Pinpoint the cell where the given text exists, returning its [x, y] midpoint coordinate. 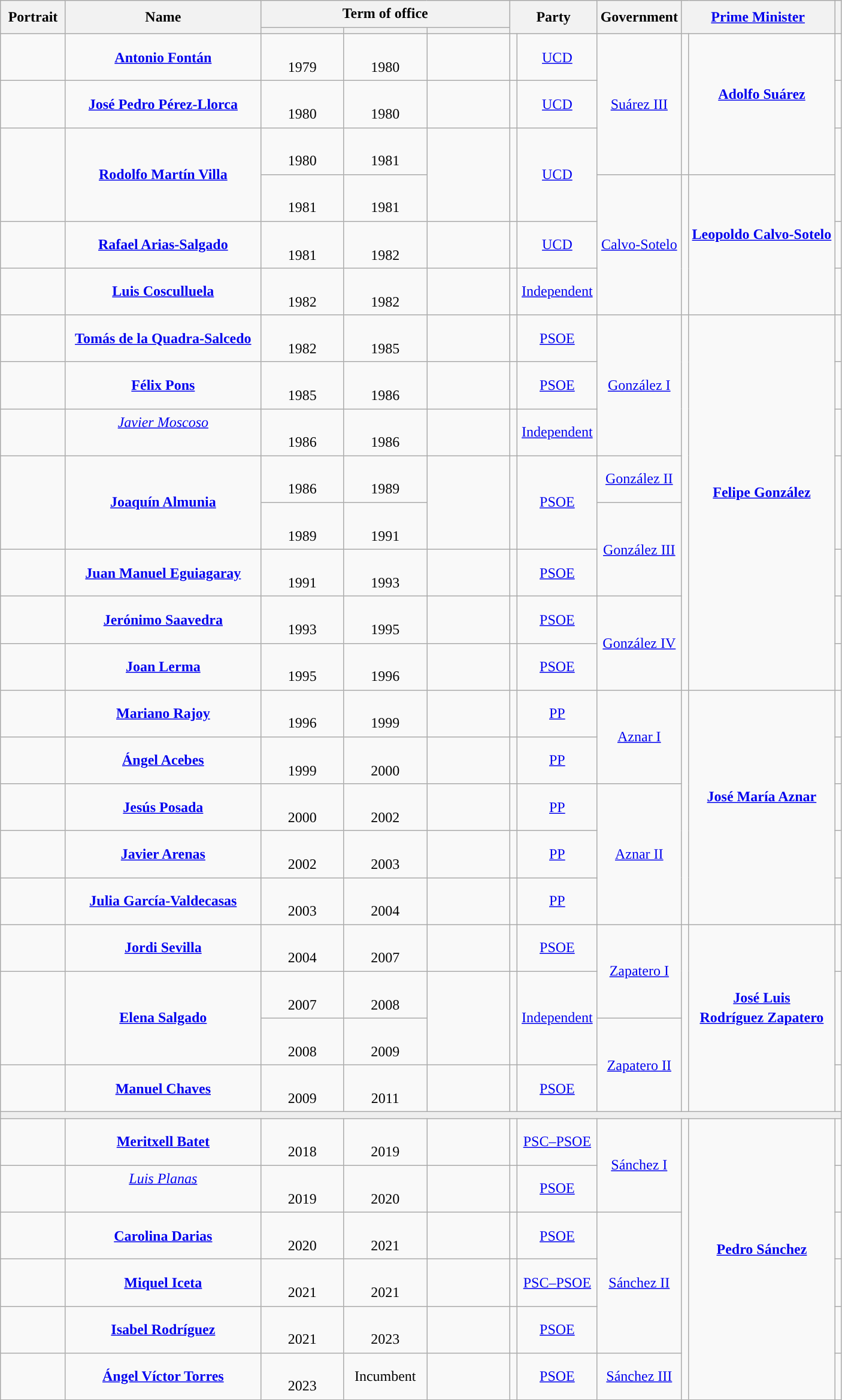
José LuisRodríguez Zapatero [762, 1018]
Luis Planas [163, 1189]
Javier Arenas [163, 854]
Javier Moscoso [163, 432]
Carolina Darias [163, 1236]
Isabel Rodríguez [163, 1329]
González II [639, 479]
Joan Lerma [163, 666]
Prime Minister [758, 17]
Juan Manuel Eguiagaray [163, 573]
1979 [302, 57]
Sánchez III [639, 1376]
José Pedro Pérez-Llorca [163, 104]
Ángel Víctor Torres [163, 1376]
Sánchez II [639, 1283]
Luis Cosculluela [163, 292]
Aznar I [639, 737]
González I [639, 386]
Party [553, 17]
Jesús Posada [163, 807]
José María Aznar [762, 807]
Manuel Chaves [163, 1089]
Portrait [34, 17]
Zapatero I [639, 971]
Government [639, 17]
Rafael Arias-Salgado [163, 245]
González IV [639, 643]
Joaquín Almunia [163, 503]
Elena Salgado [163, 1018]
Miquel Iceta [163, 1283]
Aznar II [639, 854]
Jordi Sevilla [163, 948]
Félix Pons [163, 385]
Ángel Acebes [163, 760]
Felipe González [762, 502]
2018 [302, 1142]
Pedro Sánchez [762, 1259]
Zapatero II [639, 1065]
Leopoldo Calvo-Sotelo [762, 244]
Incumbent [386, 1376]
Term of office [385, 14]
Rodolfo Martín Villa [163, 175]
González III [639, 550]
Julia García-Valdecasas [163, 901]
Antonio Fontán [163, 57]
Jerónimo Saavedra [163, 620]
Meritxell Batet [163, 1142]
Name [163, 17]
Tomás de la Quadra-Salcedo [163, 338]
Sánchez I [639, 1165]
2011 [386, 1089]
Adolfo Suárez [762, 104]
Calvo-Sotelo [639, 244]
Mariano Rajoy [163, 713]
Suárez III [639, 104]
